Detect which cell encompasses the target text, then output its (X, Y) center coordinate. 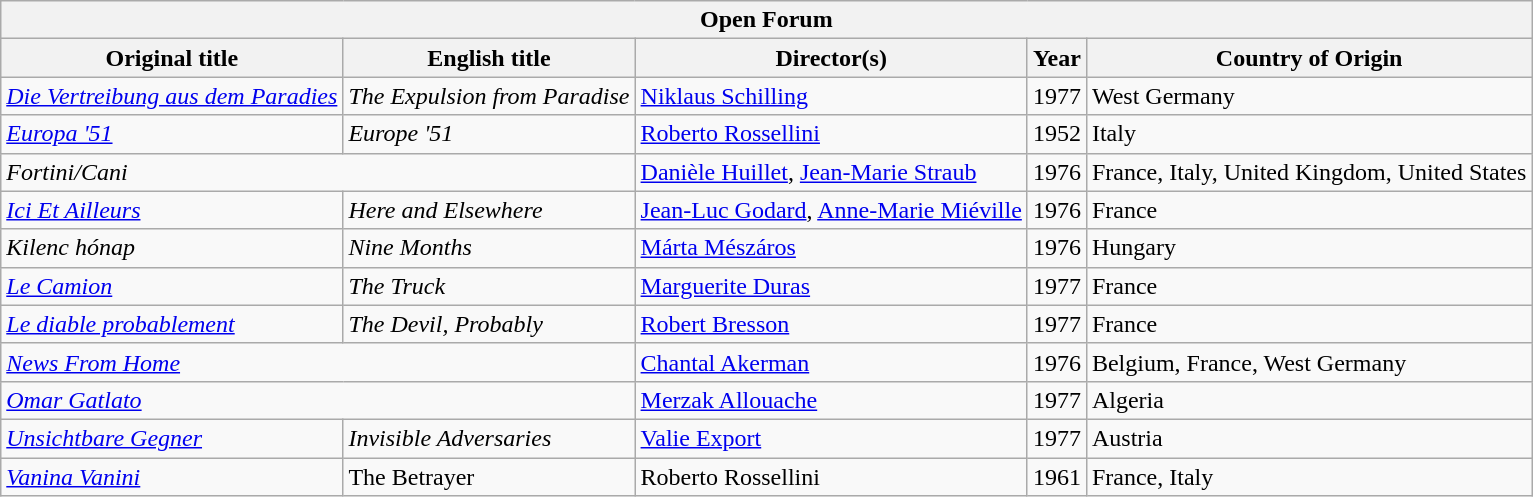
Belgium, France, West Germany (1308, 362)
Kilenc hónap (172, 248)
Original title (172, 58)
Chantal Akerman (831, 362)
Márta Mészáros (831, 248)
Algeria (1308, 400)
Unsichtbare Gegner (172, 438)
West Germany (1308, 96)
Jean-Luc Godard, Anne-Marie Miéville (831, 210)
Robert Bresson (831, 324)
Merzak Allouache (831, 400)
Open Forum (766, 20)
Marguerite Duras (831, 286)
Austria (1308, 438)
Director(s) (831, 58)
English title (489, 58)
Le Camion (172, 286)
The Betrayer (489, 477)
Valie Export (831, 438)
Country of Origin (1308, 58)
Danièle Huillet, Jean-Marie Straub (831, 172)
Die Vertreibung aus dem Paradies (172, 96)
Italy (1308, 134)
Europa '51 (172, 134)
Le diable probablement (172, 324)
Hungary (1308, 248)
Omar Gatlato (318, 400)
Year (1056, 58)
France, Italy (1308, 477)
Vanina Vanini (172, 477)
News From Home (318, 362)
Europe '51 (489, 134)
1961 (1056, 477)
Fortini/Cani (318, 172)
1952 (1056, 134)
Ici Et Ailleurs (172, 210)
The Expulsion from Paradise (489, 96)
Invisible Adversaries (489, 438)
Nine Months (489, 248)
The Devil, Probably (489, 324)
Niklaus Schilling (831, 96)
Here and Elsewhere (489, 210)
France, Italy, United Kingdom, United States (1308, 172)
The Truck (489, 286)
